Output the [X, Y] coordinate of the center of the cell containing the given text.  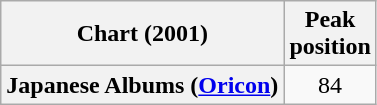
84 [330, 85]
Japanese Albums (Oricon) [142, 85]
Peak position [330, 34]
Chart (2001) [142, 34]
